Output the [x, y] coordinate of the center of the cell containing the given text.  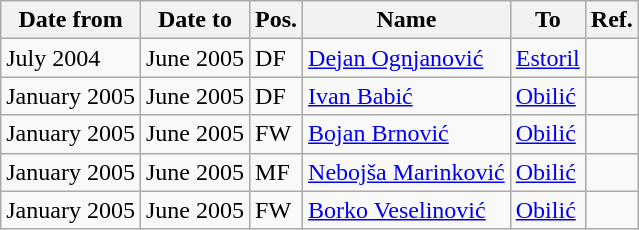
Date from [71, 20]
Ivan Babić [407, 96]
MF [276, 172]
Borko Veselinović [407, 210]
Name [407, 20]
Nebojša Marinković [407, 172]
Dejan Ognjanović [407, 58]
Ref. [612, 20]
Date to [194, 20]
July 2004 [71, 58]
To [548, 20]
Bojan Brnović [407, 134]
Estoril [548, 58]
Pos. [276, 20]
